From the cell containing the given text, extract its center point as (x, y) coordinate. 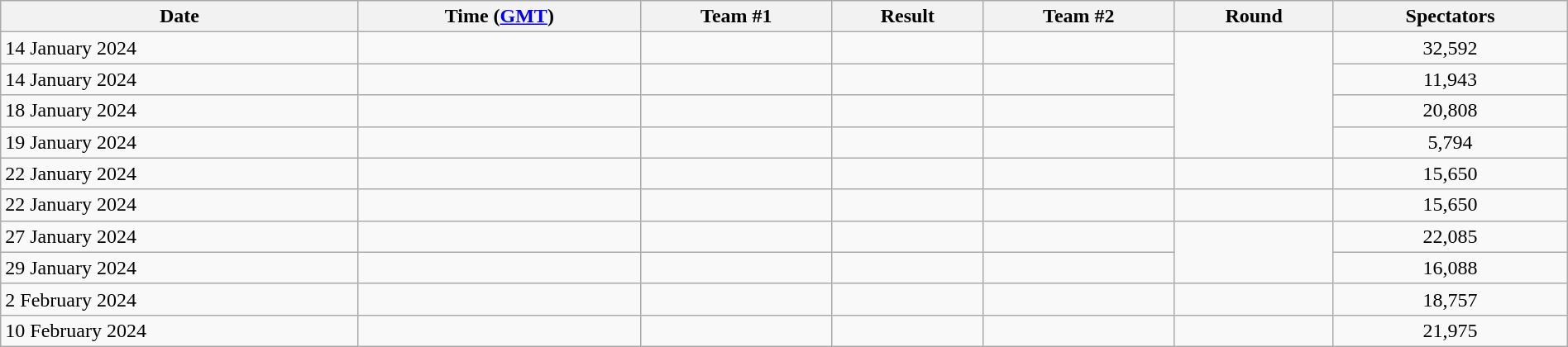
5,794 (1451, 142)
22,085 (1451, 236)
18,757 (1451, 299)
Spectators (1451, 17)
29 January 2024 (180, 268)
19 January 2024 (180, 142)
10 February 2024 (180, 330)
16,088 (1451, 268)
21,975 (1451, 330)
Result (907, 17)
18 January 2024 (180, 111)
27 January 2024 (180, 236)
32,592 (1451, 48)
11,943 (1451, 79)
Team #2 (1078, 17)
20,808 (1451, 111)
Team #1 (736, 17)
Round (1254, 17)
2 February 2024 (180, 299)
Time (GMT) (500, 17)
Date (180, 17)
